Search for the cell housing the specified text and yield its [x, y] center coordinate. 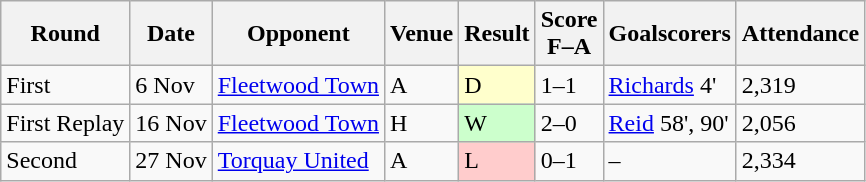
16 Nov [171, 123]
L [497, 161]
Attendance [800, 34]
H [421, 123]
2,056 [800, 123]
W [497, 123]
First Replay [66, 123]
First [66, 85]
27 Nov [171, 161]
Torquay United [298, 161]
Date [171, 34]
Richards 4' [670, 85]
D [497, 85]
Venue [421, 34]
2,334 [800, 161]
2–0 [569, 123]
ScoreF–A [569, 34]
Opponent [298, 34]
– [670, 161]
6 Nov [171, 85]
Goalscorers [670, 34]
0–1 [569, 161]
Result [497, 34]
1–1 [569, 85]
Reid 58', 90' [670, 123]
Round [66, 34]
2,319 [800, 85]
Second [66, 161]
